From the cell containing the given text, extract its center point as (x, y) coordinate. 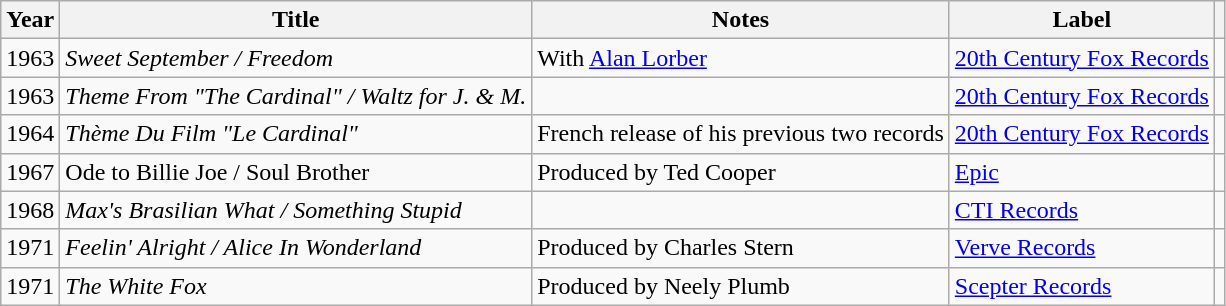
Produced by Ted Cooper (741, 172)
Ode to Billie Joe / Soul Brother (296, 172)
Year (30, 20)
Verve Records (1082, 248)
Feelin' Alright / Alice In Wonderland (296, 248)
Notes (741, 20)
Epic (1082, 172)
Max's Brasilian What / Something Stupid (296, 210)
1964 (30, 134)
Sweet September / Freedom (296, 58)
The White Fox (296, 286)
Produced by Neely Plumb (741, 286)
Scepter Records (1082, 286)
Title (296, 20)
1967 (30, 172)
With Alan Lorber (741, 58)
1968 (30, 210)
Produced by Charles Stern (741, 248)
CTI Records (1082, 210)
Thème Du Film "Le Cardinal" (296, 134)
Theme From "The Cardinal" / Waltz for J. & M. (296, 96)
Label (1082, 20)
French release of his previous two records (741, 134)
